Determine the [X, Y] coordinate at the center of the cell enclosing the given text.  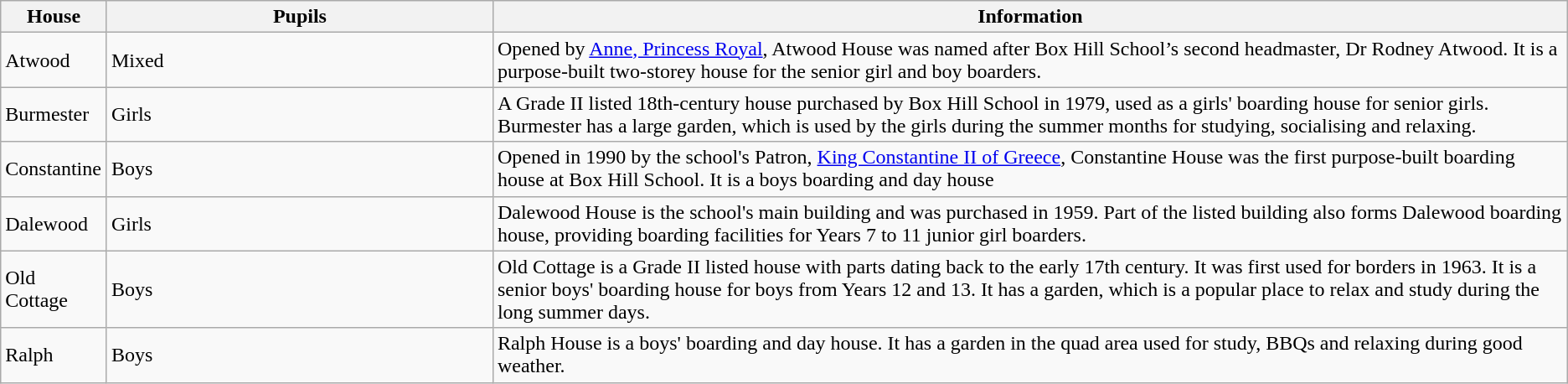
Mixed [300, 60]
Old Cottage [54, 289]
Ralph House is a boys' boarding and day house. It has a garden in the quad area used for study, BBQs and relaxing during good weather. [1030, 355]
Ralph [54, 355]
Burmester [54, 114]
Pupils [300, 17]
Atwood [54, 60]
House [54, 17]
Information [1030, 17]
Dalewood [54, 223]
Constantine [54, 169]
